Capture the cell that displays the provided text and extract its (X, Y) central coordinate. 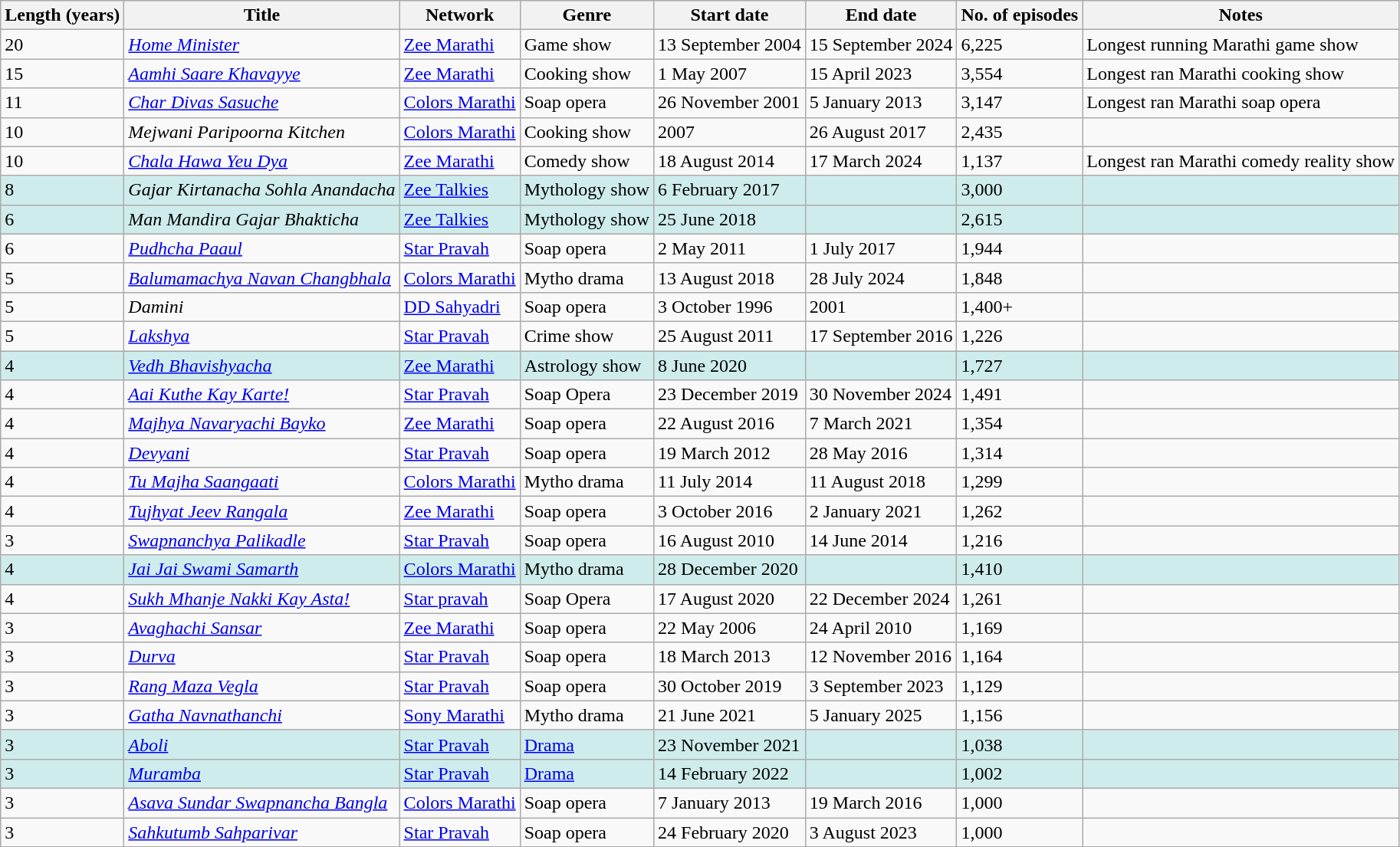
8 June 2020 (730, 366)
24 April 2010 (881, 628)
Chala Hawa Yeu Dya (262, 161)
28 July 2024 (881, 277)
19 March 2016 (881, 803)
1,226 (1020, 336)
1,944 (1020, 248)
Star pravah (460, 599)
Balumamachya Navan Changbhala (262, 277)
Durva (262, 657)
17 September 2016 (881, 336)
14 February 2022 (730, 773)
3 October 2016 (730, 511)
Muramba (262, 773)
2 May 2011 (730, 248)
No. of episodes (1020, 15)
18 August 2014 (730, 161)
15 (63, 74)
15 September 2024 (881, 44)
1,354 (1020, 424)
24 February 2020 (730, 832)
20 (63, 44)
1,038 (1020, 744)
2 January 2021 (881, 511)
11 August 2018 (881, 482)
Sukh Mhanje Nakki Kay Asta! (262, 599)
Tu Majha Saangaati (262, 482)
26 November 2001 (730, 103)
5 January 2025 (881, 715)
7 March 2021 (881, 424)
Longest ran Marathi soap opera (1241, 103)
3 August 2023 (881, 832)
Devyani (262, 453)
1 July 2017 (881, 248)
1,137 (1020, 161)
Gatha Navnathanchi (262, 715)
3 October 1996 (730, 307)
Swapnanchya Palikadle (262, 540)
1 May 2007 (730, 74)
Start date (730, 15)
Avaghachi Sansar (262, 628)
28 May 2016 (881, 453)
23 November 2021 (730, 744)
Gajar Kirtanacha Sohla Anandacha (262, 190)
1,410 (1020, 570)
Game show (587, 44)
Crime show (587, 336)
Pudhcha Paaul (262, 248)
2,615 (1020, 219)
14 June 2014 (881, 540)
2001 (881, 307)
Longest ran Marathi cooking show (1241, 74)
Genre (587, 15)
Longest running Marathi game show (1241, 44)
1,400+ (1020, 307)
Sony Marathi (460, 715)
1,156 (1020, 715)
Comedy show (587, 161)
Title (262, 15)
1,299 (1020, 482)
1,262 (1020, 511)
13 September 2004 (730, 44)
1,002 (1020, 773)
16 August 2010 (730, 540)
17 March 2024 (881, 161)
1,261 (1020, 599)
11 July 2014 (730, 482)
Tujhyat Jeev Rangala (262, 511)
1,848 (1020, 277)
Jai Jai Swami Samarth (262, 570)
28 December 2020 (730, 570)
Majhya Navaryachi Bayko (262, 424)
1,169 (1020, 628)
12 November 2016 (881, 657)
Aai Kuthe Kay Karte! (262, 395)
2007 (730, 132)
6,225 (1020, 44)
Aboli (262, 744)
26 August 2017 (881, 132)
7 January 2013 (730, 803)
1,216 (1020, 540)
Mejwani Paripoorna Kitchen (262, 132)
1,129 (1020, 686)
Notes (1241, 15)
Aamhi Saare Khavayye (262, 74)
5 January 2013 (881, 103)
Astrology show (587, 366)
21 June 2021 (730, 715)
Home Minister (262, 44)
25 August 2011 (730, 336)
30 November 2024 (881, 395)
Length (years) (63, 15)
11 (63, 103)
18 March 2013 (730, 657)
13 August 2018 (730, 277)
Longest ran Marathi comedy reality show (1241, 161)
Man Mandira Gajar Bhakticha (262, 219)
3,147 (1020, 103)
1,164 (1020, 657)
19 March 2012 (730, 453)
22 December 2024 (881, 599)
1,727 (1020, 366)
Sahkutumb Sahparivar (262, 832)
6 February 2017 (730, 190)
3,554 (1020, 74)
2,435 (1020, 132)
3,000 (1020, 190)
8 (63, 190)
Char Divas Sasuche (262, 103)
25 June 2018 (730, 219)
3 September 2023 (881, 686)
Rang Maza Vegla (262, 686)
Network (460, 15)
Lakshya (262, 336)
17 August 2020 (730, 599)
22 May 2006 (730, 628)
Vedh Bhavishyacha (262, 366)
1,314 (1020, 453)
15 April 2023 (881, 74)
Damini (262, 307)
End date (881, 15)
Asava Sundar Swapnancha Bangla (262, 803)
DD Sahyadri (460, 307)
1,491 (1020, 395)
22 August 2016 (730, 424)
23 December 2019 (730, 395)
30 October 2019 (730, 686)
